Locate the cell with the specified text and output its [X, Y] center coordinate. 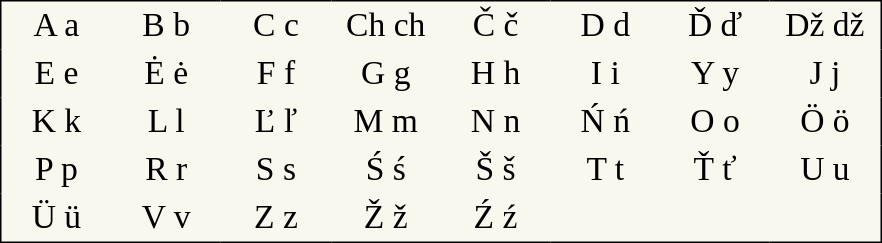
Ś ś [386, 170]
Dž dž [826, 26]
T t [605, 170]
Ž ž [386, 218]
A a [56, 26]
Š š [496, 170]
Č č [496, 26]
I i [605, 74]
Ľ ľ [276, 122]
Ch ch [386, 26]
R r [166, 170]
J j [826, 74]
N n [496, 122]
Ť ť [715, 170]
M m [386, 122]
Ź ź [496, 218]
Ń ń [605, 122]
V v [166, 218]
C c [276, 26]
Ö ö [826, 122]
P p [56, 170]
Y y [715, 74]
Ü ü [56, 218]
F f [276, 74]
E e [56, 74]
S s [276, 170]
D d [605, 26]
U u [826, 170]
L l [166, 122]
Ď ď [715, 26]
G g [386, 74]
O o [715, 122]
K k [56, 122]
Ė ė [166, 74]
H h [496, 74]
B b [166, 26]
Z z [276, 218]
